For the text-containing cell, return its midpoint in (X, Y) coordinate format. 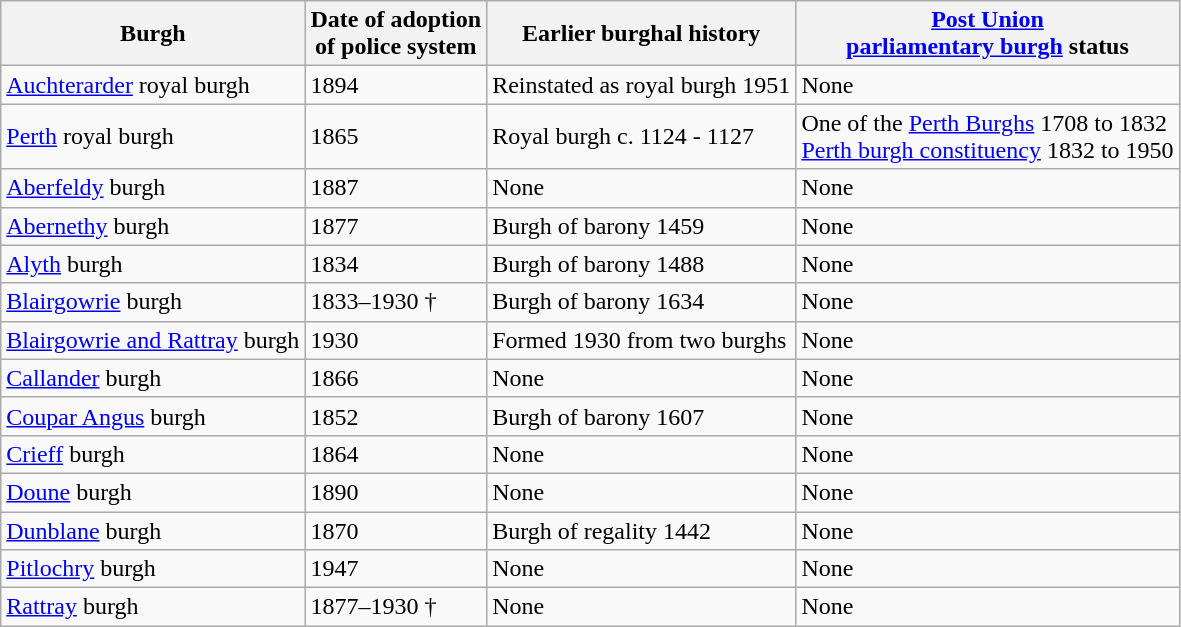
1864 (396, 454)
Burgh of barony 1607 (642, 416)
Burgh of barony 1488 (642, 264)
Reinstated as royal burgh 1951 (642, 85)
1866 (396, 378)
1852 (396, 416)
Burgh (153, 34)
1930 (396, 340)
Earlier burghal history (642, 34)
Abernethy burgh (153, 226)
1947 (396, 569)
Callander burgh (153, 378)
1834 (396, 264)
Date of adoption of police system (396, 34)
Coupar Angus burgh (153, 416)
1865 (396, 136)
1877–1930 † (396, 607)
1887 (396, 188)
Formed 1930 from two burghs (642, 340)
1877 (396, 226)
Rattray burgh (153, 607)
Post Union parliamentary burgh status (988, 34)
Burgh of regality 1442 (642, 531)
1833–1930 † (396, 302)
1890 (396, 492)
1894 (396, 85)
Aberfeldy burgh (153, 188)
Doune burgh (153, 492)
Auchterarder royal burgh (153, 85)
Dunblane burgh (153, 531)
Pitlochry burgh (153, 569)
1870 (396, 531)
Alyth burgh (153, 264)
One of the Perth Burghs 1708 to 1832 Perth burgh constituency 1832 to 1950 (988, 136)
Royal burgh c. 1124 - 1127 (642, 136)
Burgh of barony 1634 (642, 302)
Burgh of barony 1459 (642, 226)
Blairgowrie and Rattray burgh (153, 340)
Crieff burgh (153, 454)
Blairgowrie burgh (153, 302)
Perth royal burgh (153, 136)
